Pinpoint the cell where the given text exists, returning its (x, y) midpoint coordinate. 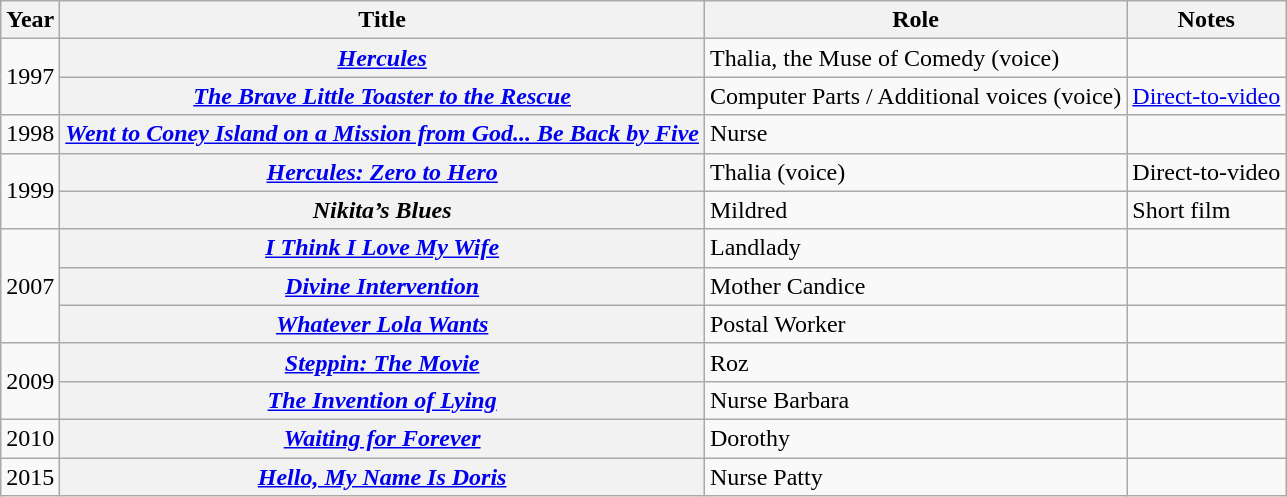
Dorothy (915, 438)
The Invention of Lying (382, 400)
Postal Worker (915, 324)
Role (915, 20)
Nurse Barbara (915, 400)
Nikita’s Blues (382, 210)
Divine Intervention (382, 286)
Year (30, 20)
Thalia, the Muse of Comedy (voice) (915, 58)
Thalia (voice) (915, 172)
Hercules (382, 58)
Title (382, 20)
Mother Candice (915, 286)
Nurse Patty (915, 477)
2015 (30, 477)
Waiting for Forever (382, 438)
Nurse (915, 134)
Hello, My Name Is Doris (382, 477)
The Brave Little Toaster to the Rescue (382, 96)
Computer Parts / Additional voices (voice) (915, 96)
1997 (30, 77)
Steppin: The Movie (382, 362)
2009 (30, 381)
2007 (30, 286)
Mildred (915, 210)
1999 (30, 191)
1998 (30, 134)
Went to Coney Island on a Mission from God... Be Back by Five (382, 134)
Notes (1206, 20)
I Think I Love My Wife (382, 248)
2010 (30, 438)
Landlady (915, 248)
Roz (915, 362)
Whatever Lola Wants (382, 324)
Short film (1206, 210)
Hercules: Zero to Hero (382, 172)
